Extract the [x, y] coordinate from the center of the cell holding the provided text.  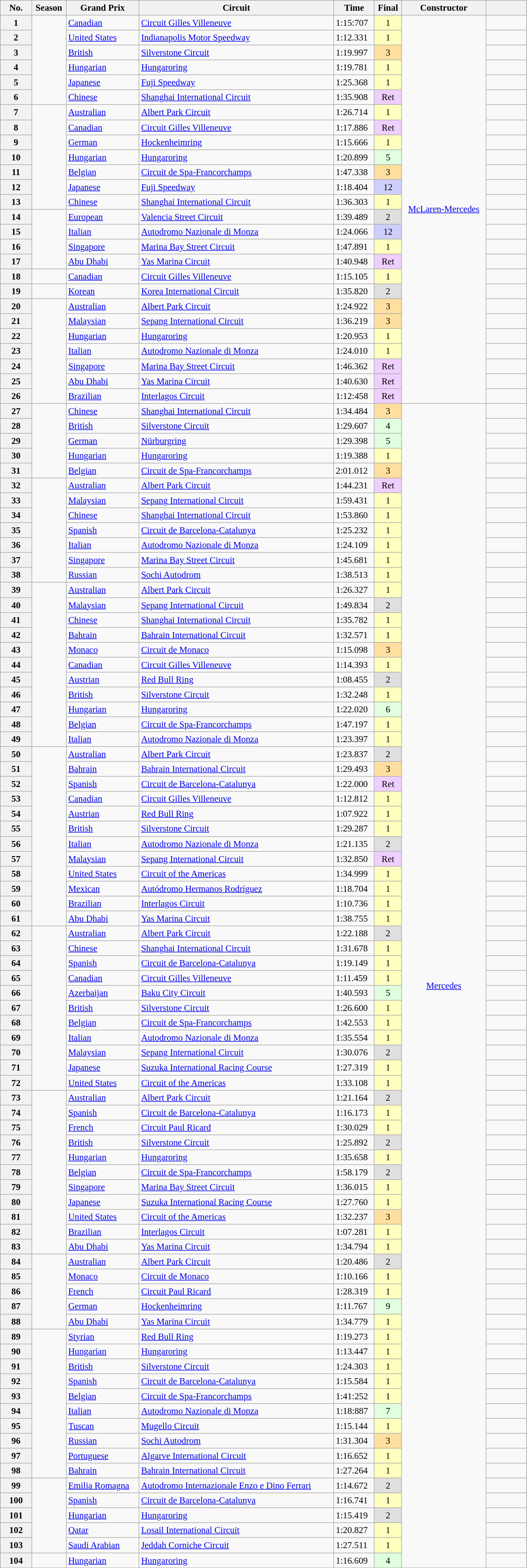
1:40.630 [354, 381]
1:41:252 [354, 1396]
30 [16, 456]
1:28.319 [354, 1292]
1:32.850 [354, 859]
Valencia Street Circuit [237, 217]
Baku City Circuit [237, 993]
Autódromo Hermanos Rodríguez [237, 889]
Mugello Circuit [237, 1426]
1:30.029 [354, 1127]
Korean [103, 291]
McLaren-Mercedes [444, 210]
21 [16, 321]
1:27.264 [354, 1471]
32 [16, 486]
71 [16, 1068]
1:26.714 [354, 112]
1:07.281 [354, 1232]
1:25.368 [354, 83]
1:27.511 [354, 1545]
34 [16, 515]
Styrian [103, 1337]
90 [16, 1351]
1:35.820 [354, 291]
1:36.219 [354, 321]
40 [16, 605]
31 [16, 471]
No. [16, 8]
1:29.607 [354, 426]
53 [16, 799]
1:32.248 [354, 694]
1:39.489 [354, 217]
80 [16, 1202]
1:16.741 [354, 1500]
73 [16, 1097]
1:24.303 [354, 1366]
1:12.331 [354, 38]
79 [16, 1187]
1:22.020 [354, 710]
36 [16, 545]
100 [16, 1500]
15 [16, 232]
1:27.319 [354, 1068]
1:46.362 [354, 366]
1:24.109 [354, 545]
1:38.755 [354, 918]
1:24.066 [354, 232]
1:25.232 [354, 530]
39 [16, 590]
1:11.767 [354, 1307]
58 [16, 874]
84 [16, 1262]
1:36.303 [354, 202]
1:15.419 [354, 1516]
89 [16, 1337]
20 [16, 307]
Tuscan [103, 1426]
Indianapolis Motor Speedway [237, 38]
54 [16, 814]
97 [16, 1456]
1:29.493 [354, 769]
1:15.584 [354, 1381]
95 [16, 1426]
1:44.231 [354, 486]
1:14.672 [354, 1486]
1:19.149 [354, 963]
91 [16, 1366]
38 [16, 575]
1:13.447 [354, 1351]
1:18.404 [354, 187]
1:21.164 [354, 1097]
103 [16, 1545]
83 [16, 1247]
1:22.000 [354, 784]
1:07.922 [354, 814]
29 [16, 441]
Time [354, 8]
1:47.338 [354, 172]
1:40.948 [354, 262]
61 [16, 918]
1:33.108 [354, 1083]
Season [49, 8]
1:29.287 [354, 829]
60 [16, 904]
45 [16, 680]
Emilia Romagna [103, 1486]
Losail International Circuit [237, 1531]
1:34.999 [354, 874]
74 [16, 1113]
76 [16, 1142]
1:47.891 [354, 247]
93 [16, 1396]
46 [16, 694]
Mercedes [444, 986]
Circuit [237, 8]
1:14.393 [354, 665]
1:10.166 [354, 1277]
85 [16, 1277]
41 [16, 620]
Grand Prix [103, 8]
47 [16, 710]
1:21.135 [354, 844]
1:26.327 [354, 590]
1:47.197 [354, 724]
96 [16, 1441]
94 [16, 1411]
Algarve International Circuit [237, 1456]
101 [16, 1516]
1:12:458 [354, 396]
1:19.273 [354, 1337]
1:20.827 [354, 1531]
1:36.015 [354, 1187]
1:35.554 [354, 1038]
1:31.678 [354, 948]
1:10.736 [354, 904]
22 [16, 336]
28 [16, 426]
Autodromo Internazionale Enzo e Dino Ferrari [237, 1486]
1:16.652 [354, 1456]
68 [16, 1023]
75 [16, 1127]
1:17.886 [354, 127]
25 [16, 381]
62 [16, 933]
14 [16, 217]
99 [16, 1486]
1:35.908 [354, 97]
1:20.953 [354, 336]
1:20.899 [354, 157]
1:49.834 [354, 605]
Jeddah Corniche Circuit [237, 1545]
Azerbaijan [103, 993]
43 [16, 650]
17 [16, 262]
1:45.681 [354, 560]
92 [16, 1381]
1:27.760 [354, 1202]
1:34.794 [354, 1247]
13 [16, 202]
1:08.455 [354, 680]
1:29.398 [354, 441]
1:15:707 [354, 23]
1:32.571 [354, 635]
11 [16, 172]
67 [16, 1008]
1:59.431 [354, 501]
35 [16, 530]
1:22.188 [354, 933]
Nürburgring [237, 441]
1:16.609 [354, 1560]
1:26.600 [354, 1008]
1:15.666 [354, 142]
88 [16, 1321]
87 [16, 1307]
86 [16, 1292]
26 [16, 396]
1:38.513 [354, 575]
50 [16, 754]
1:34.779 [354, 1321]
1:58.179 [354, 1172]
1:18:887 [354, 1411]
Korea International Circuit [237, 291]
78 [16, 1172]
81 [16, 1217]
1:35.658 [354, 1157]
55 [16, 829]
Mexican [103, 889]
1:15.105 [354, 277]
8 [16, 127]
23 [16, 351]
82 [16, 1232]
10 [16, 157]
1:30.076 [354, 1053]
65 [16, 978]
1:35.782 [354, 620]
27 [16, 411]
1:32.237 [354, 1217]
1:19.997 [354, 53]
102 [16, 1531]
37 [16, 560]
1:23.397 [354, 739]
59 [16, 889]
Portuguese [103, 1456]
European [103, 217]
72 [16, 1083]
1:12.812 [354, 799]
19 [16, 291]
Constructor [444, 8]
1:19.388 [354, 456]
1:53.860 [354, 515]
77 [16, 1157]
104 [16, 1560]
1:20.486 [354, 1262]
18 [16, 277]
1:19.781 [354, 68]
24 [16, 366]
63 [16, 948]
66 [16, 993]
64 [16, 963]
42 [16, 635]
1:40.593 [354, 993]
1:15.144 [354, 1426]
51 [16, 769]
1:25.892 [354, 1142]
48 [16, 724]
69 [16, 1038]
33 [16, 501]
Qatar [103, 1531]
1:34.484 [354, 411]
70 [16, 1053]
1:23.837 [354, 754]
16 [16, 247]
1:15.098 [354, 650]
1:16.173 [354, 1113]
52 [16, 784]
1:18.704 [354, 889]
49 [16, 739]
2:01.012 [354, 471]
44 [16, 665]
1:24.922 [354, 307]
57 [16, 859]
1:11.459 [354, 978]
1:42.553 [354, 1023]
98 [16, 1471]
1:24.010 [354, 351]
Final [388, 8]
1:31.304 [354, 1441]
Saudi Arabian [103, 1545]
56 [16, 844]
